Scan for the cell matching the given text and deliver its [x, y] coordinate at center. 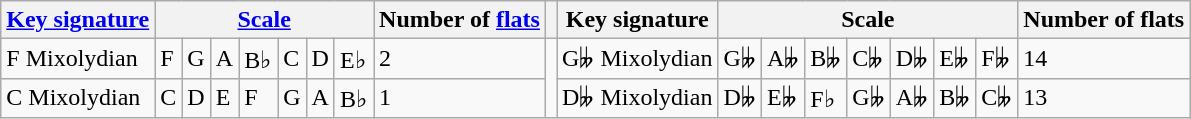
1 [460, 98]
F𝄫 [997, 59]
F♭ [826, 98]
14 [1104, 59]
F Mixolydian [78, 59]
E [224, 98]
13 [1104, 98]
D𝄫 Mixolydian [638, 98]
E♭ [354, 59]
C Mixolydian [78, 98]
2 [460, 59]
G𝄫 Mixolydian [638, 59]
